Scan for the cell matching the given text and deliver its [x, y] coordinate at center. 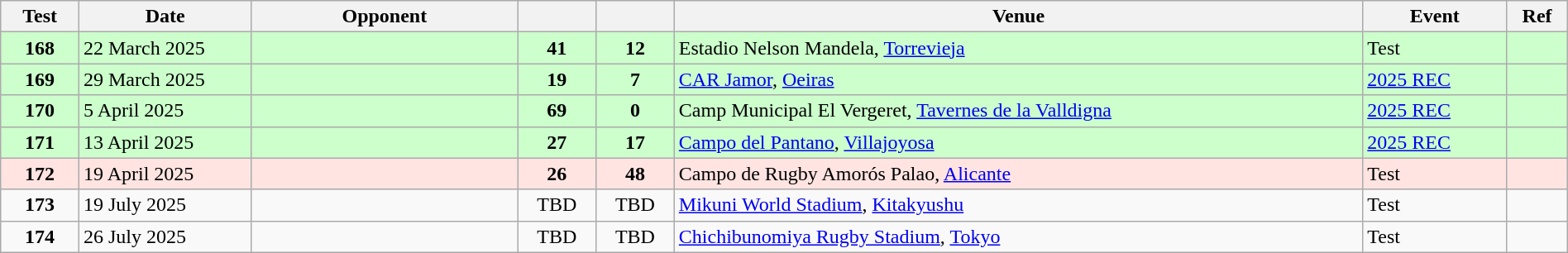
Mikuni World Stadium, Kitakyushu [1018, 205]
172 [40, 174]
7 [635, 79]
Event [1435, 17]
29 March 2025 [165, 79]
Opponent [385, 17]
Estadio Nelson Mandela, Torrevieja [1018, 48]
5 April 2025 [165, 111]
19 [557, 79]
13 April 2025 [165, 142]
Campo de Rugby Amorós Palao, Alicante [1018, 174]
170 [40, 111]
41 [557, 48]
Ref [1537, 17]
CAR Jamor, Oeiras [1018, 79]
26 July 2025 [165, 236]
19 April 2025 [165, 174]
Campo del Pantano, Villajoyosa [1018, 142]
Camp Municipal El Vergeret, Tavernes de la Valldigna [1018, 111]
0 [635, 111]
22 March 2025 [165, 48]
17 [635, 142]
Venue [1018, 17]
48 [635, 174]
169 [40, 79]
171 [40, 142]
174 [40, 236]
Chichibunomiya Rugby Stadium, Tokyo [1018, 236]
12 [635, 48]
69 [557, 111]
26 [557, 174]
168 [40, 48]
Date [165, 17]
19 July 2025 [165, 205]
173 [40, 205]
27 [557, 142]
